Output the [x, y] coordinate of the center of the cell containing the given text.  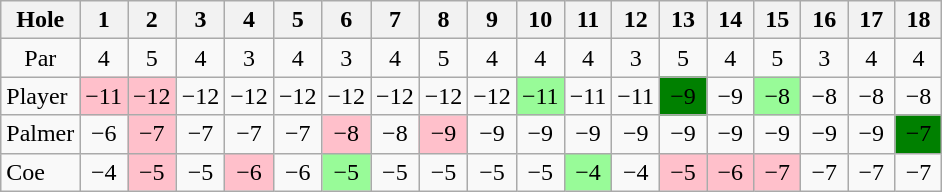
Coe [40, 172]
6 [346, 20]
1 [104, 20]
16 [824, 20]
10 [540, 20]
12 [636, 20]
Palmer [40, 134]
14 [730, 20]
11 [588, 20]
18 [918, 20]
13 [684, 20]
15 [778, 20]
Par [40, 58]
7 [396, 20]
Player [40, 96]
8 [444, 20]
9 [492, 20]
17 [872, 20]
2 [152, 20]
Hole [40, 20]
